From the cell containing the given text, extract its center point as [X, Y] coordinate. 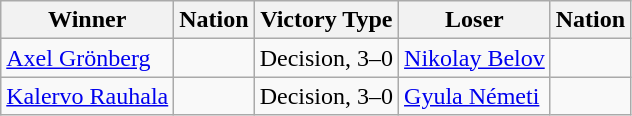
Axel Grönberg [88, 58]
Gyula Németi [475, 96]
Nikolay Belov [475, 58]
Victory Type [326, 20]
Kalervo Rauhala [88, 96]
Winner [88, 20]
Loser [475, 20]
